Capture the cell that displays the provided text and extract its (x, y) central coordinate. 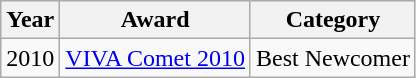
VIVA Comet 2010 (156, 58)
Award (156, 20)
2010 (30, 58)
Year (30, 20)
Best Newcomer (332, 58)
Category (332, 20)
